Provide the (x, y) coordinate of the cell's center where the given text is located.  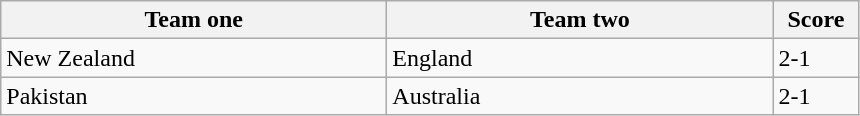
Australia (580, 96)
England (580, 58)
Pakistan (194, 96)
Team two (580, 20)
New Zealand (194, 58)
Score (816, 20)
Team one (194, 20)
